Detect which cell encompasses the target text, then output its [X, Y] center coordinate. 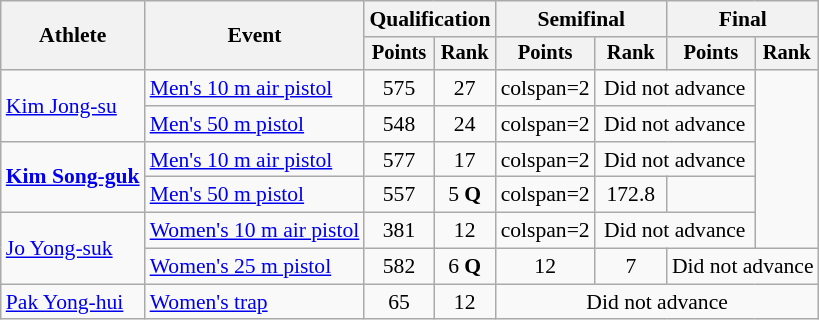
24 [465, 124]
Women's trap [255, 302]
Final [743, 19]
Pak Yong-hui [73, 302]
381 [398, 231]
Women's 25 m pistol [255, 267]
Kim Jong-su [73, 106]
27 [465, 88]
Event [255, 36]
Qualification [430, 19]
7 [631, 267]
17 [465, 160]
65 [398, 302]
548 [398, 124]
Kim Song-guk [73, 178]
Jo Yong-suk [73, 248]
Semifinal [582, 19]
6 Q [465, 267]
Athlete [73, 36]
172.8 [631, 195]
Women's 10 m air pistol [255, 231]
5 Q [465, 195]
557 [398, 195]
582 [398, 267]
575 [398, 88]
577 [398, 160]
